From the cell containing the given text, extract its center point as [x, y] coordinate. 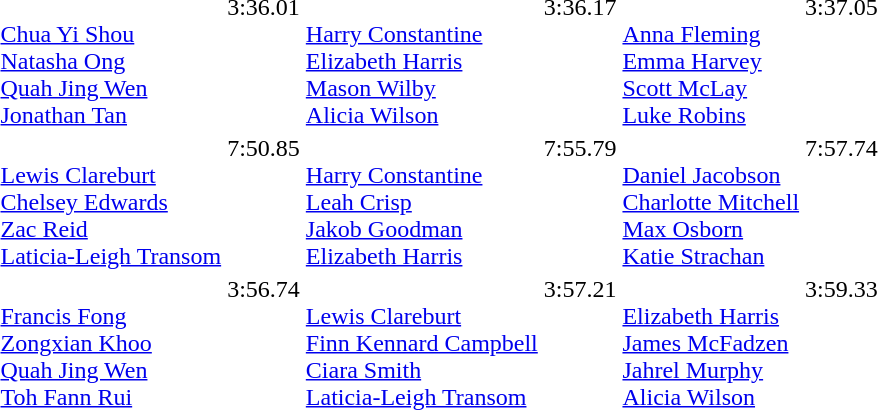
7:50.85 [264, 202]
Harry ConstantineLeah CrispJakob GoodmanElizabeth Harris [422, 202]
7:55.79 [580, 202]
Daniel JacobsonCharlotte MitchellMax OsbornKatie Strachan [711, 202]
